Determine the (x, y) coordinate at the center of the cell enclosing the given text.  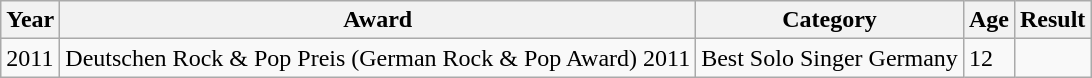
Age (988, 20)
Category (830, 20)
Award (378, 20)
2011 (30, 58)
Year (30, 20)
Best Solo Singer Germany (830, 58)
Deutschen Rock & Pop Preis (German Rock & Pop Award) 2011 (378, 58)
Result (1052, 20)
12 (988, 58)
